Capture the cell that displays the provided text and extract its (x, y) central coordinate. 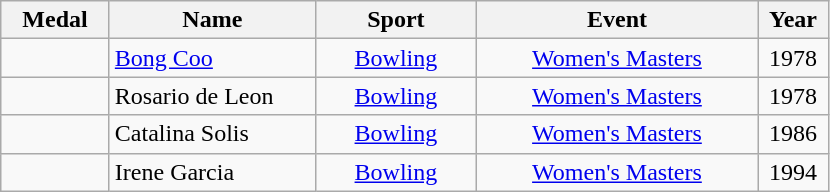
Medal (56, 20)
Year (794, 20)
1986 (794, 134)
Catalina Solis (212, 134)
Irene Garcia (212, 172)
Sport (396, 20)
Event (616, 20)
1994 (794, 172)
Rosario de Leon (212, 96)
Bong Coo (212, 58)
Name (212, 20)
